Search for the cell housing the specified text and yield its (x, y) center coordinate. 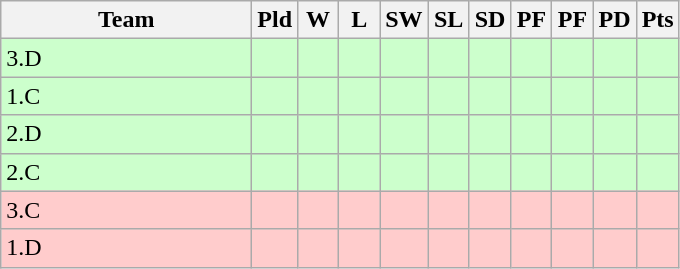
2.C (126, 172)
PD (614, 20)
Pts (658, 20)
W (318, 20)
2.D (126, 134)
L (360, 20)
SD (490, 20)
3.D (126, 58)
3.C (126, 210)
Pld (275, 20)
SW (404, 20)
1.C (126, 96)
1.D (126, 248)
Team (126, 20)
SL (448, 20)
